Capture the cell that displays the provided text and extract its (x, y) central coordinate. 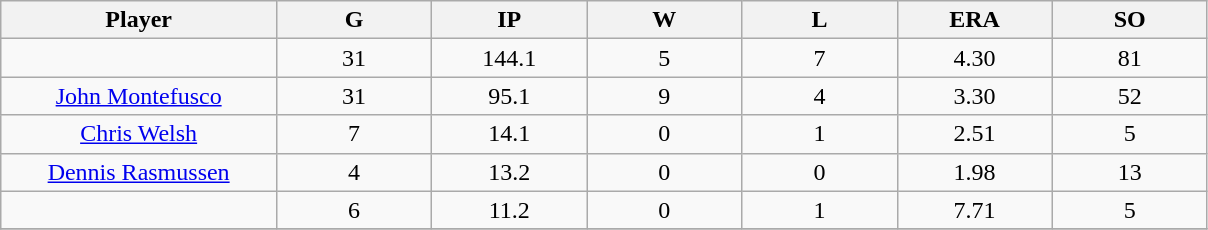
4.30 (974, 58)
52 (1130, 96)
13.2 (510, 172)
144.1 (510, 58)
IP (510, 20)
ERA (974, 20)
9 (664, 96)
6 (354, 210)
14.1 (510, 134)
Chris Welsh (139, 134)
11.2 (510, 210)
13 (1130, 172)
3.30 (974, 96)
L (820, 20)
2.51 (974, 134)
7.71 (974, 210)
G (354, 20)
Player (139, 20)
1.98 (974, 172)
John Montefusco (139, 96)
Dennis Rasmussen (139, 172)
81 (1130, 58)
SO (1130, 20)
95.1 (510, 96)
W (664, 20)
